Find where the given text appears and provide that cell's center as [x, y] coordinate. 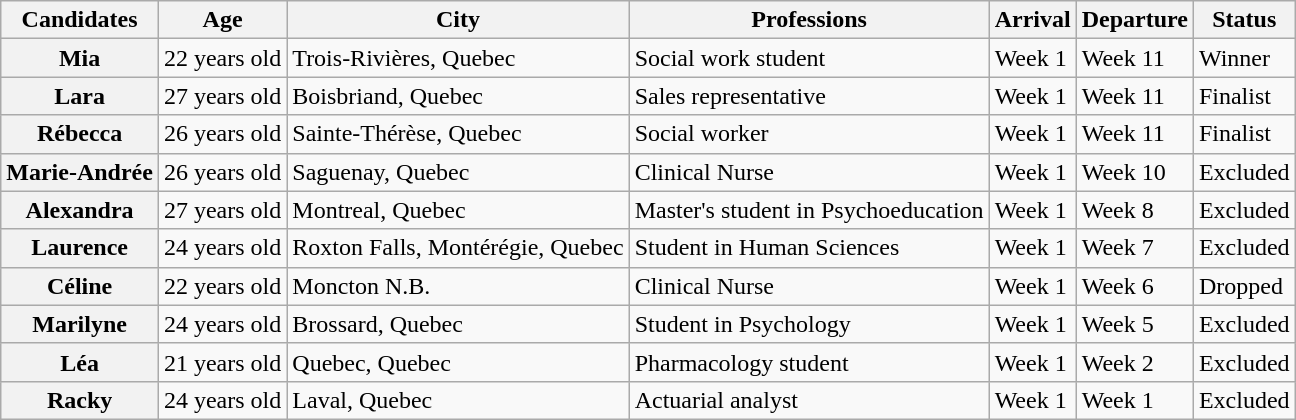
Master's student in Psychoeducation [809, 210]
Dropped [1244, 286]
Laval, Quebec [458, 400]
Student in Human Sciences [809, 248]
Alexandra [80, 210]
Lara [80, 96]
Week 2 [1134, 362]
Week 8 [1134, 210]
Rébecca [80, 134]
Student in Psychology [809, 324]
Social worker [809, 134]
Boisbriand, Quebec [458, 96]
Roxton Falls, Montérégie, Quebec [458, 248]
City [458, 20]
Mia [80, 58]
Marilyne [80, 324]
Winner [1244, 58]
Céline [80, 286]
Departure [1134, 20]
Actuarial analyst [809, 400]
Saguenay, Quebec [458, 172]
Racky [80, 400]
Brossard, Quebec [458, 324]
Sales representative [809, 96]
Week 6 [1134, 286]
Quebec, Quebec [458, 362]
Professions [809, 20]
Status [1244, 20]
Léa [80, 362]
Montreal, Quebec [458, 210]
Week 10 [1134, 172]
Moncton N.B. [458, 286]
Trois-Rivières, Quebec [458, 58]
Pharmacology student [809, 362]
Age [222, 20]
Marie-Andrée [80, 172]
Week 5 [1134, 324]
Arrival [1032, 20]
Sainte-Thérèse, Quebec [458, 134]
Social work student [809, 58]
Candidates [80, 20]
21 years old [222, 362]
Week 7 [1134, 248]
Laurence [80, 248]
